Find where the given text appears and provide that cell's center as (x, y) coordinate. 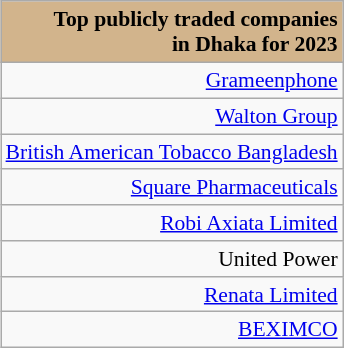
Grameenphone (172, 80)
Robi Axiata Limited (172, 223)
United Power (172, 259)
Renata Limited (172, 294)
Walton Group (172, 116)
Square Pharmaceuticals (172, 187)
BEXIMCO (172, 330)
British American Tobacco Bangladesh (172, 152)
Top publicly traded companies in Dhaka for 2023 (172, 32)
